Find where the given text appears and provide that cell's center as (x, y) coordinate. 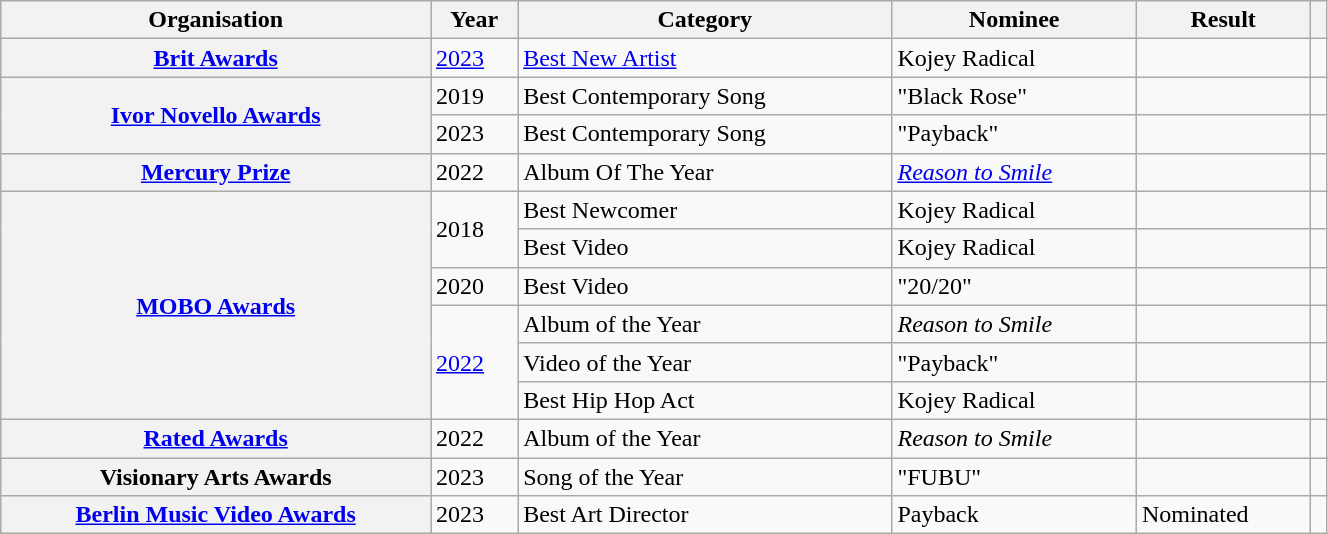
Video of the Year (705, 362)
Year (474, 20)
Berlin Music Video Awards (216, 515)
Rated Awards (216, 438)
"FUBU" (1014, 477)
Best New Artist (705, 58)
Visionary Arts Awards (216, 477)
Best Art Director (705, 515)
"20/20" (1014, 286)
MOBO Awards (216, 305)
Brit Awards (216, 58)
2020 (474, 286)
Result (1223, 20)
"Black Rose" (1014, 96)
Nominated (1223, 515)
2019 (474, 96)
Best Newcomer (705, 210)
Album Of The Year (705, 172)
Mercury Prize (216, 172)
Ivor Novello Awards (216, 115)
Nominee (1014, 20)
Best Hip Hop Act (705, 400)
Song of the Year (705, 477)
Organisation (216, 20)
2018 (474, 229)
Payback (1014, 515)
Category (705, 20)
